Search for the cell housing the specified text and yield its [x, y] center coordinate. 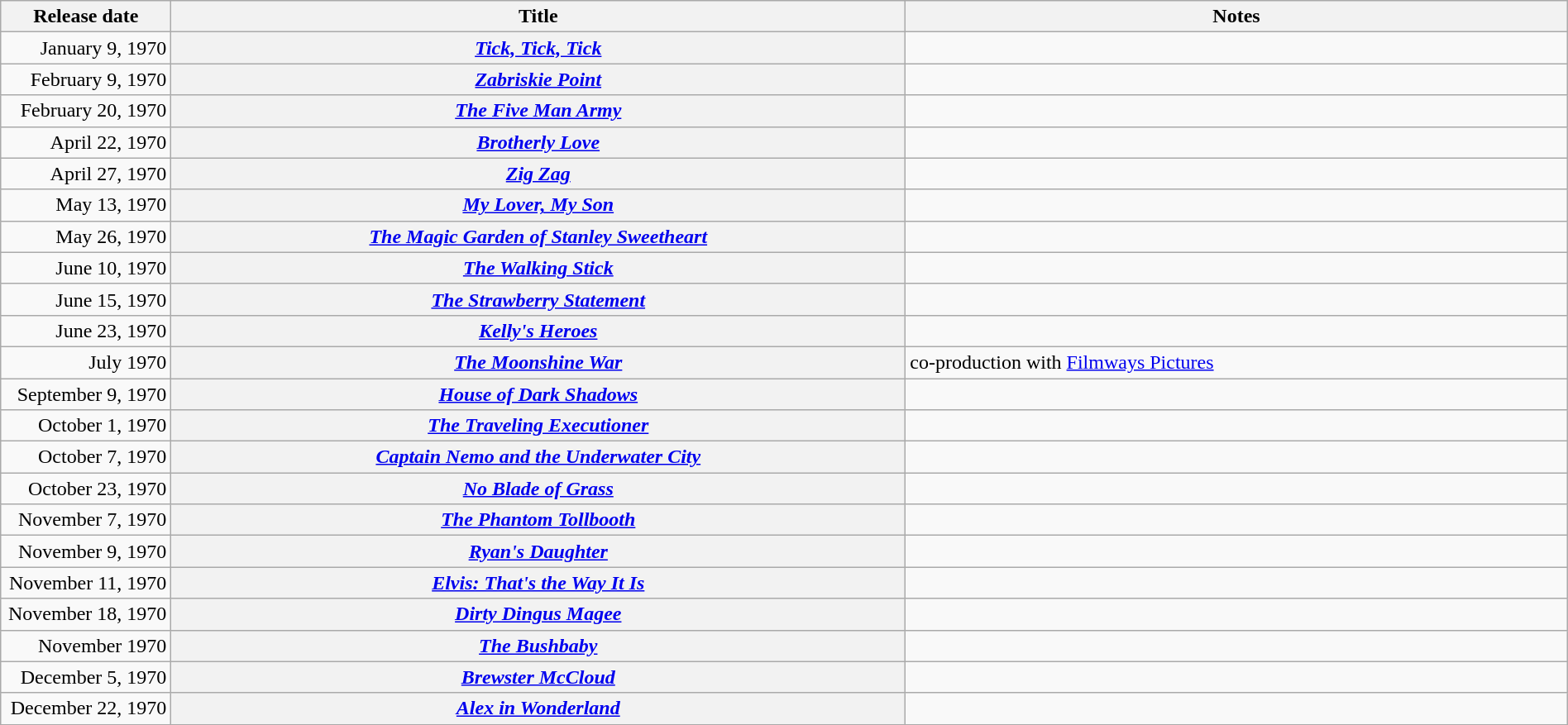
Brotherly Love [538, 142]
Zabriskie Point [538, 79]
Notes [1237, 17]
The Phantom Tollbooth [538, 520]
Dirty Dingus Magee [538, 614]
No Blade of Grass [538, 489]
Zig Zag [538, 174]
The Traveling Executioner [538, 426]
House of Dark Shadows [538, 394]
December 5, 1970 [86, 677]
The Moonshine War [538, 362]
The Bushbaby [538, 646]
December 22, 1970 [86, 708]
Release date [86, 17]
Title [538, 17]
Alex in Wonderland [538, 708]
The Magic Garden of Stanley Sweetheart [538, 236]
October 23, 1970 [86, 489]
October 1, 1970 [86, 426]
co-production with Filmways Pictures [1237, 362]
Elvis: That's the Way It Is [538, 583]
February 9, 1970 [86, 79]
February 20, 1970 [86, 111]
June 23, 1970 [86, 331]
January 9, 1970 [86, 48]
The Walking Stick [538, 268]
Tick, Tick, Tick [538, 48]
May 13, 1970 [86, 205]
Captain Nemo and the Underwater City [538, 457]
November 1970 [86, 646]
The Strawberry Statement [538, 299]
September 9, 1970 [86, 394]
June 10, 1970 [86, 268]
November 18, 1970 [86, 614]
November 9, 1970 [86, 551]
Brewster McCloud [538, 677]
October 7, 1970 [86, 457]
My Lover, My Son [538, 205]
April 27, 1970 [86, 174]
Kelly's Heroes [538, 331]
November 11, 1970 [86, 583]
April 22, 1970 [86, 142]
The Five Man Army [538, 111]
July 1970 [86, 362]
June 15, 1970 [86, 299]
November 7, 1970 [86, 520]
May 26, 1970 [86, 236]
Ryan's Daughter [538, 551]
